Determine the (x, y) coordinate at the center of the cell enclosing the given text.  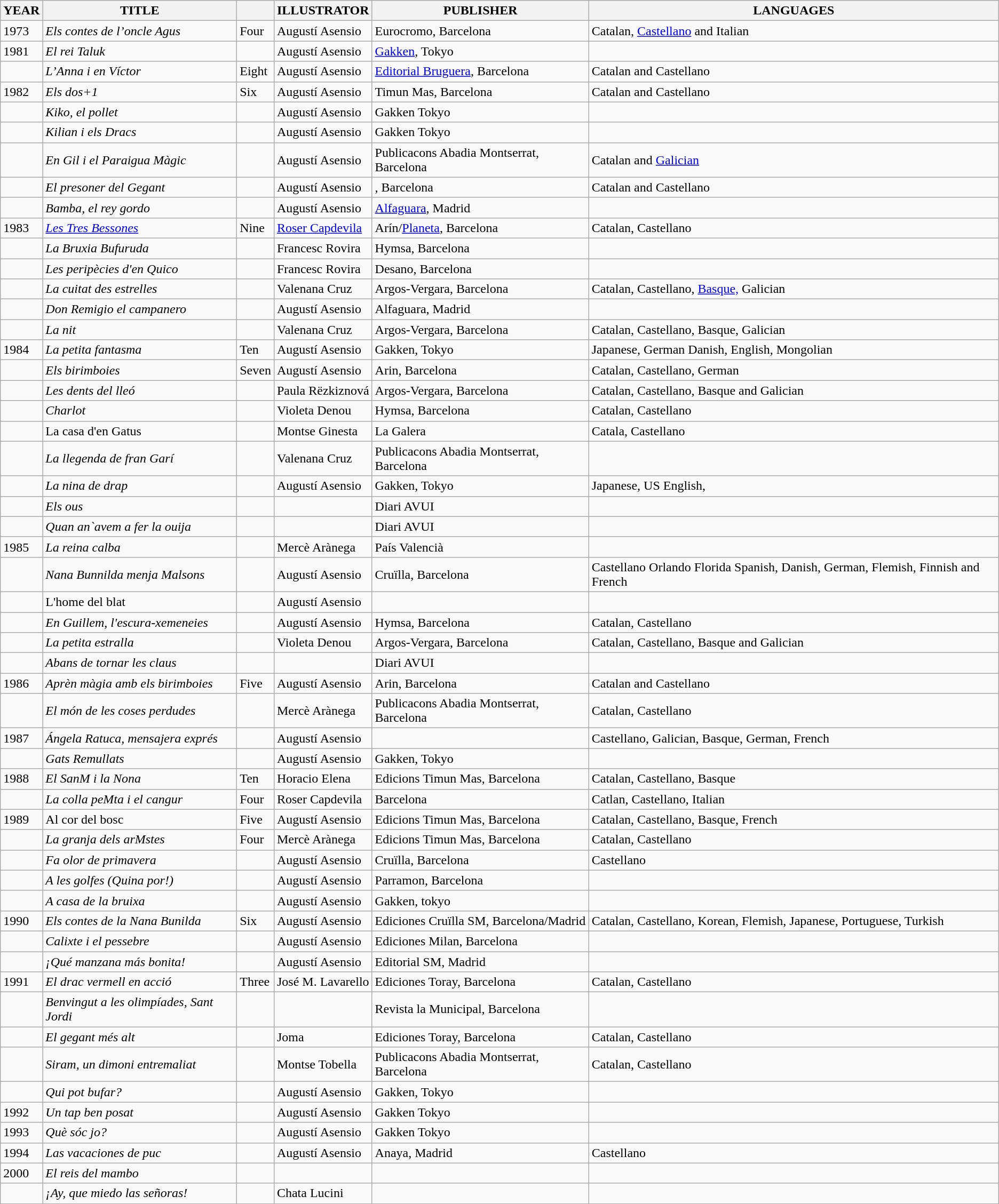
El món de les coses perdudes (140, 711)
José M. Lavarello (323, 982)
Revista la Municipal, Barcelona (480, 1009)
Japanese, US English, (794, 486)
El presoner del Gegant (140, 187)
La Bruxia Bufuruda (140, 248)
Catalan, Castellano, Basque, French (794, 819)
TITLE (140, 11)
Anaya, Madrid (480, 1153)
1983 (21, 228)
1986 (21, 683)
1987 (21, 738)
En Gil i el Paraigua Màgic (140, 160)
La casa d'en Gatus (140, 431)
Three (256, 982)
El rei Taluk (140, 51)
ILLUSTRATOR (323, 11)
Kiko, el pollet (140, 112)
Desano, Barcelona (480, 268)
El drac vermell en acció (140, 982)
Fa olor de primavera (140, 860)
Bamba, el rey gordo (140, 208)
Editorial Bruguera, Barcelona (480, 71)
Charlot (140, 411)
Els contes de la Nana Bunilda (140, 921)
1984 (21, 350)
Gakken, tokyo (480, 900)
Arín/Planeta, Barcelona (480, 228)
Castellano Orlando Florida Spanish, Danish, German, Flemish, Finnish and French (794, 574)
A casa de la bruixa (140, 900)
1982 (21, 92)
, Barcelona (480, 187)
Parramon, Barcelona (480, 880)
Horacio Elena (323, 779)
Les dents del lleó (140, 390)
Kilian i els Dracs (140, 132)
1989 (21, 819)
Catalan and Galician (794, 160)
Gats Remullats (140, 759)
La cuitat des estrelles (140, 289)
Els contes de l’oncle Agus (140, 31)
Castellano, Galician, Basque, German, French (794, 738)
Editorial SM, Madrid (480, 962)
Ángela Ratuca, mensajera exprés (140, 738)
Què sóc jo? (140, 1133)
2000 (21, 1173)
La nit (140, 330)
La granja dels arMstes (140, 840)
Joma (323, 1037)
L’Anna i en Víctor (140, 71)
Las vacaciones de puc (140, 1153)
1993 (21, 1133)
Les peripècies d'en Quico (140, 268)
Eurocromo, Barcelona (480, 31)
El reis del mambo (140, 1173)
Al cor del bosc (140, 819)
Paula Rëzkiznová (323, 390)
Montse Ginesta (323, 431)
La nina de drap (140, 486)
1992 (21, 1112)
Nine (256, 228)
Els birimboies (140, 370)
País Valencià (480, 547)
YEAR (21, 11)
Seven (256, 370)
En Guillem, l'escura-xemeneies (140, 623)
Benvingut a les olimpíades, Sant Jordi (140, 1009)
Les Tres Bessones (140, 228)
1988 (21, 779)
1985 (21, 547)
Siram, un dimoni entremaliat (140, 1065)
Aprèn màgia amb els birimboies (140, 683)
1994 (21, 1153)
¡Qué manzana más bonita! (140, 962)
El gegant més alt (140, 1037)
Ediciones Milan, Barcelona (480, 941)
1981 (21, 51)
A les golfes (Quina por!) (140, 880)
La colla peMta i el cangur (140, 799)
La petita estralla (140, 643)
Catalan, Castellano, Basque (794, 779)
La llegenda de fran Garí (140, 459)
Barcelona (480, 799)
Catlan, Castellano, Italian (794, 799)
Qui pot bufar? (140, 1092)
Catalan, Castellano, Korean, Flemish, Japanese, Portuguese, Turkish (794, 921)
Catalan, Castellano and Italian (794, 31)
Eight (256, 71)
1990 (21, 921)
Catala, Castellano (794, 431)
¡Ay, que miedo las señoras! (140, 1193)
Els dos+1 (140, 92)
Montse Tobella (323, 1065)
L'home del blat (140, 602)
Nana Bunnilda menja Malsons (140, 574)
Calixte i el pessebre (140, 941)
Timun Mas, Barcelona (480, 92)
Don Remigio el campanero (140, 309)
Quan an`avem a fer la ouija (140, 527)
Japanese, German Danish, English, Mongolian (794, 350)
Els ous (140, 506)
Catalan, Castellano, German (794, 370)
La petita fantasma (140, 350)
1973 (21, 31)
Ediciones Cruïlla SM, Barcelona/Madrid (480, 921)
La reina calba (140, 547)
El SanM i la Nona (140, 779)
LANGUAGES (794, 11)
1991 (21, 982)
PUBLISHER (480, 11)
Un tap ben posat (140, 1112)
Abans de tornar les claus (140, 663)
Chata Lucini (323, 1193)
La Galera (480, 431)
